Detect which cell encompasses the target text, then output its [x, y] center coordinate. 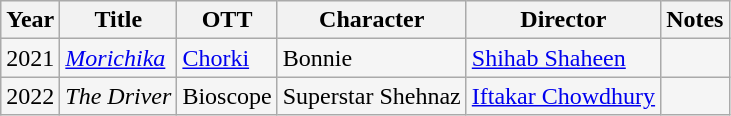
Bonnie [372, 58]
2021 [30, 58]
Superstar Shehnaz [372, 96]
OTT [227, 20]
Character [372, 20]
Title [118, 20]
Shihab Shaheen [563, 58]
The Driver [118, 96]
Year [30, 20]
Bioscope [227, 96]
Chorki [227, 58]
Director [563, 20]
2022 [30, 96]
Iftakar Chowdhury [563, 96]
Notes [695, 20]
Morichika [118, 58]
